Return the [x, y] coordinate for the center point of the cell that contains the specified text.  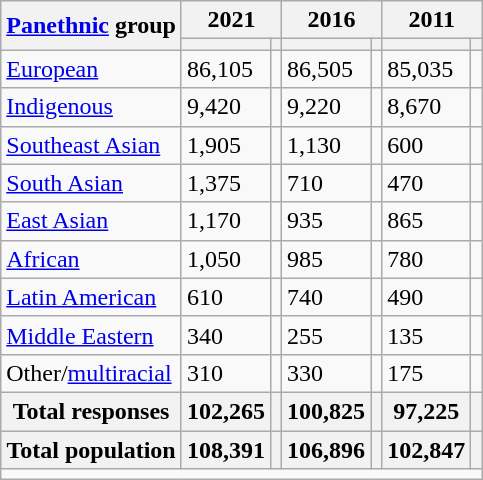
108,391 [226, 449]
310 [226, 373]
9,220 [326, 107]
330 [326, 373]
Middle Eastern [92, 335]
Other/multiracial [92, 373]
Total population [92, 449]
97,225 [426, 411]
Indigenous [92, 107]
340 [226, 335]
470 [426, 183]
175 [426, 373]
780 [426, 259]
8,670 [426, 107]
2011 [432, 20]
9,420 [226, 107]
European [92, 69]
600 [426, 145]
935 [326, 221]
102,265 [226, 411]
1,170 [226, 221]
610 [226, 297]
100,825 [326, 411]
Total responses [92, 411]
86,105 [226, 69]
85,035 [426, 69]
2016 [332, 20]
255 [326, 335]
135 [426, 335]
106,896 [326, 449]
Panethnic group [92, 26]
Latin American [92, 297]
1,905 [226, 145]
African [92, 259]
1,375 [226, 183]
102,847 [426, 449]
East Asian [92, 221]
South Asian [92, 183]
86,505 [326, 69]
1,050 [226, 259]
985 [326, 259]
490 [426, 297]
1,130 [326, 145]
710 [326, 183]
2021 [231, 20]
Southeast Asian [92, 145]
865 [426, 221]
740 [326, 297]
